For the text-containing cell, return its midpoint in [X, Y] coordinate format. 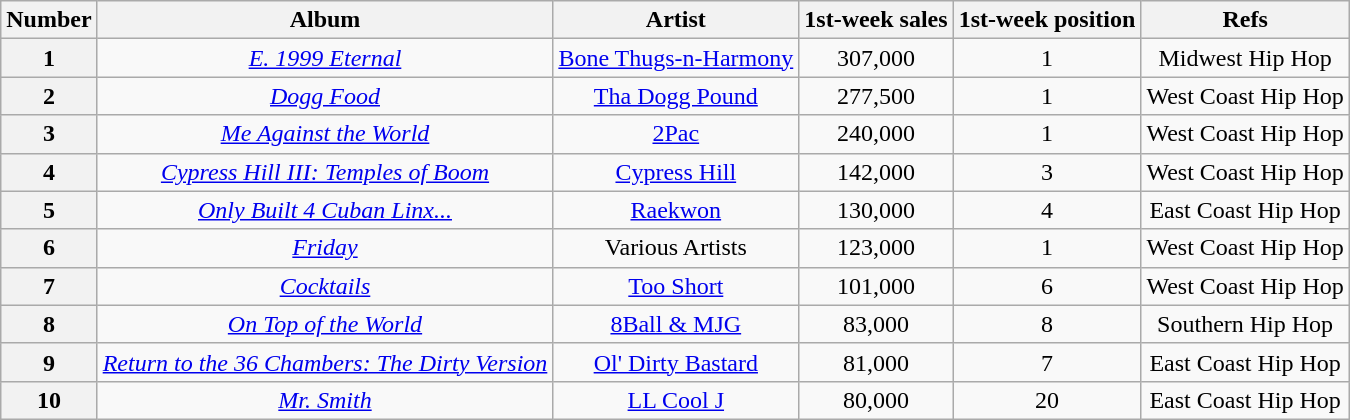
8Ball & MJG [676, 324]
101,000 [876, 286]
Mr. Smith [325, 400]
20 [1047, 400]
9 [49, 362]
80,000 [876, 400]
142,000 [876, 172]
1st-week sales [876, 20]
Dogg Food [325, 96]
Me Against the World [325, 134]
240,000 [876, 134]
83,000 [876, 324]
307,000 [876, 58]
81,000 [876, 362]
LL Cool J [676, 400]
Ol' Dirty Bastard [676, 362]
Refs [1245, 20]
E. 1999 Eternal [325, 58]
1st-week position [1047, 20]
Artist [676, 20]
2 [49, 96]
Cocktails [325, 286]
Cypress Hill III: Temples of Boom [325, 172]
123,000 [876, 248]
2Pac [676, 134]
Various Artists [676, 248]
Cypress Hill [676, 172]
10 [49, 400]
Only Built 4 Cuban Linx... [325, 210]
Too Short [676, 286]
130,000 [876, 210]
Return to the 36 Chambers: The Dirty Version [325, 362]
Raekwon [676, 210]
Tha Dogg Pound [676, 96]
Number [49, 20]
Album [325, 20]
Southern Hip Hop [1245, 324]
Midwest Hip Hop [1245, 58]
Bone Thugs-n-Harmony [676, 58]
On Top of the World [325, 324]
277,500 [876, 96]
Friday [325, 248]
5 [49, 210]
